Pinpoint the cell where the given text exists, returning its [X, Y] midpoint coordinate. 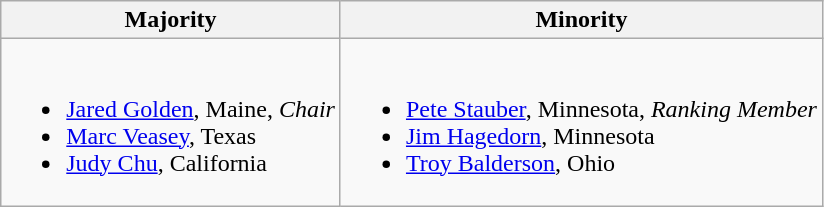
Majority [171, 20]
Minority [581, 20]
Jared Golden, Maine, ChairMarc Veasey, TexasJudy Chu, California [171, 122]
Pete Stauber, Minnesota, Ranking MemberJim Hagedorn, MinnesotaTroy Balderson, Ohio [581, 122]
